Scan for the cell matching the given text and deliver its (X, Y) coordinate at center. 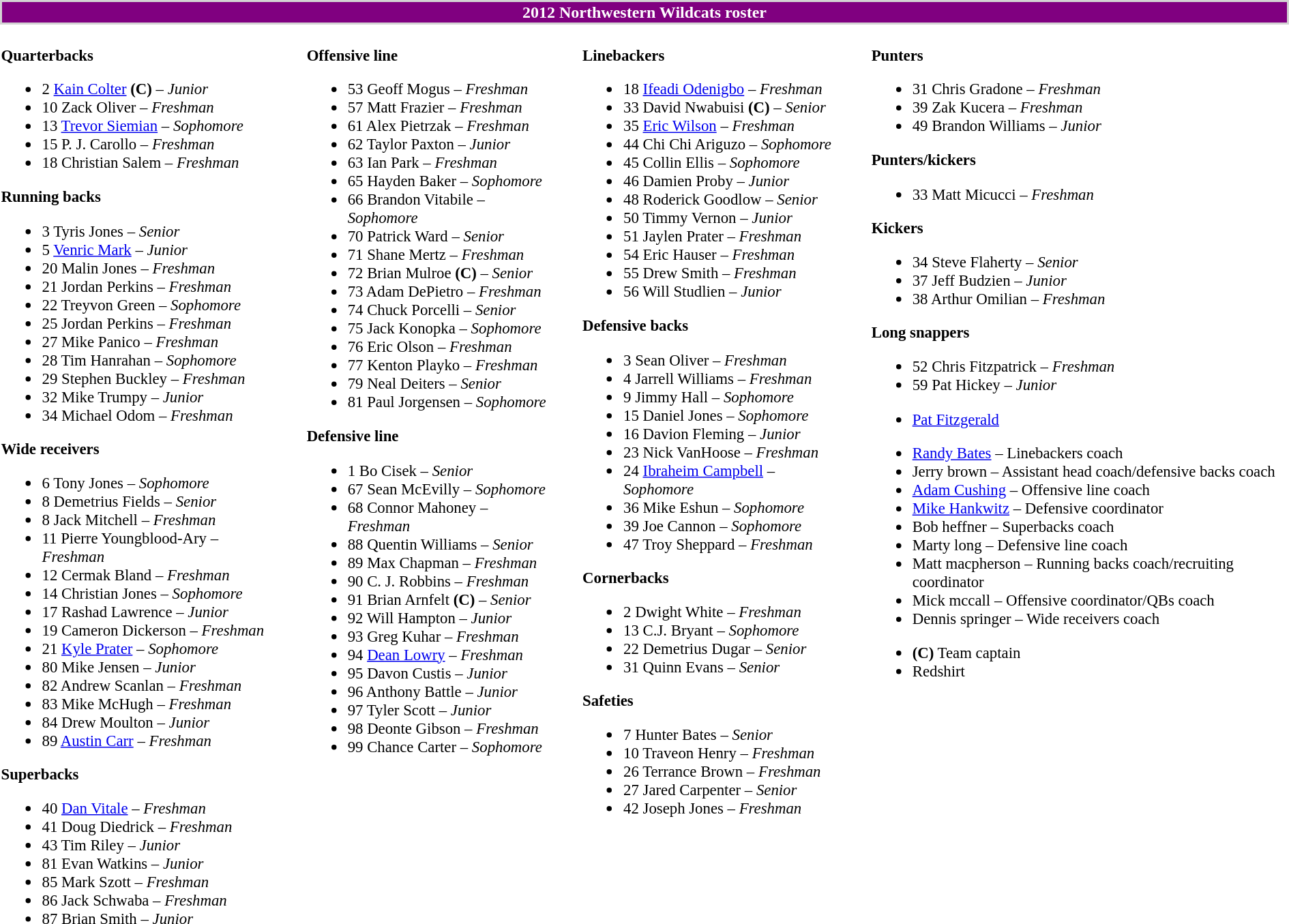
2012 Northwestern Wildcats roster (644, 12)
